Determine the [X, Y] coordinate at the center of the cell enclosing the given text.  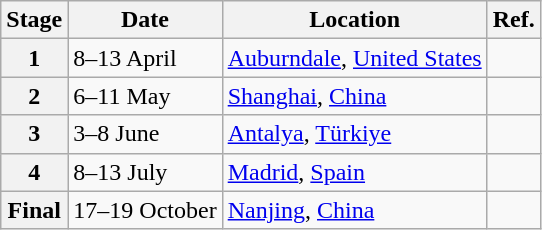
6–11 May [145, 96]
Ref. [514, 20]
Antalya, Türkiye [354, 134]
Date [145, 20]
17–19 October [145, 210]
4 [34, 172]
Final [34, 210]
1 [34, 58]
Nanjing, China [354, 210]
8–13 July [145, 172]
3–8 June [145, 134]
Shanghai, China [354, 96]
Auburndale, United States [354, 58]
3 [34, 134]
8–13 April [145, 58]
Stage [34, 20]
Location [354, 20]
Madrid, Spain [354, 172]
2 [34, 96]
